For the text-containing cell, return its midpoint in (X, Y) coordinate format. 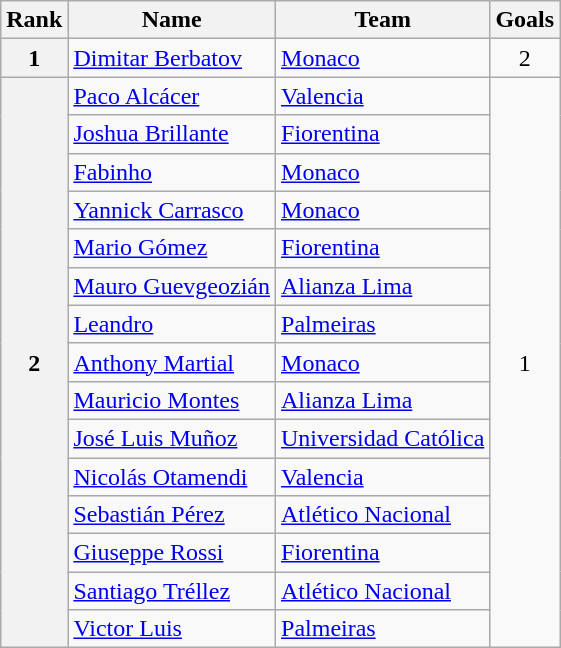
Santiago Tréllez (172, 591)
Fabinho (172, 172)
Nicolás Otamendi (172, 477)
Anthony Martial (172, 362)
Mauro Guevgeozián (172, 286)
Universidad Católica (383, 438)
Leandro (172, 324)
Dimitar Berbatov (172, 58)
Sebastián Pérez (172, 515)
Rank (34, 20)
Name (172, 20)
José Luis Muñoz (172, 438)
Joshua Brillante (172, 134)
Goals (525, 20)
Paco Alcácer (172, 96)
Mauricio Montes (172, 400)
Yannick Carrasco (172, 210)
Mario Gómez (172, 248)
Team (383, 20)
Giuseppe Rossi (172, 553)
Victor Luis (172, 629)
